From the cell containing the given text, extract its center point as (x, y) coordinate. 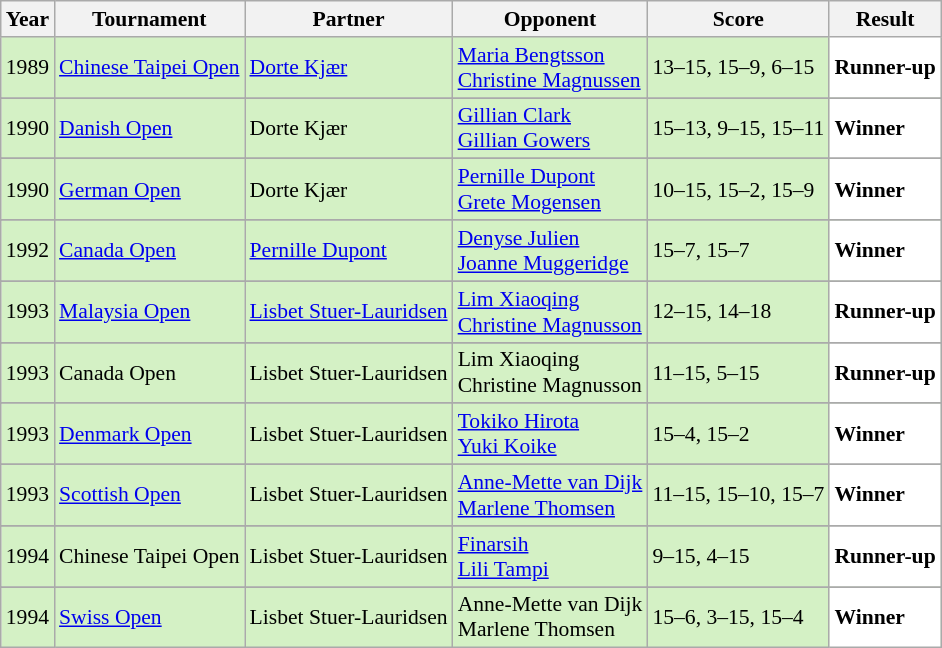
Danish Open (149, 128)
Year (28, 19)
15–13, 9–15, 15–11 (738, 128)
German Open (149, 190)
1992 (28, 250)
Scottish Open (149, 496)
10–15, 15–2, 15–9 (738, 190)
Gillian Clark Gillian Gowers (550, 128)
11–15, 15–10, 15–7 (738, 496)
Maria Bengtsson Christine Magnussen (550, 68)
Finarsih Lili Tampi (550, 556)
9–15, 4–15 (738, 556)
Malaysia Open (149, 312)
Tokiko Hirota Yuki Koike (550, 434)
15–4, 15–2 (738, 434)
1989 (28, 68)
Result (884, 19)
Pernille Dupont (348, 250)
Tournament (149, 19)
Partner (348, 19)
Opponent (550, 19)
13–15, 15–9, 6–15 (738, 68)
Denmark Open (149, 434)
12–15, 14–18 (738, 312)
Pernille Dupont Grete Mogensen (550, 190)
11–15, 5–15 (738, 372)
Swiss Open (149, 618)
15–6, 3–15, 15–4 (738, 618)
Score (738, 19)
15–7, 15–7 (738, 250)
Denyse Julien Joanne Muggeridge (550, 250)
